From the cell containing the given text, extract its center point as (X, Y) coordinate. 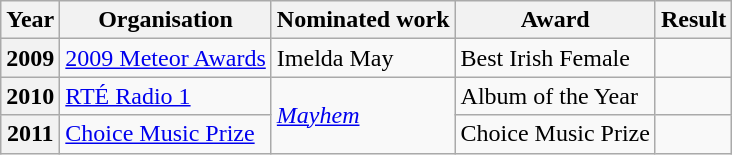
Mayhem (363, 115)
2011 (30, 134)
2009 Meteor Awards (166, 58)
2009 (30, 58)
Year (30, 20)
Album of the Year (555, 96)
Award (555, 20)
Result (693, 20)
Imelda May (363, 58)
Best Irish Female (555, 58)
2010 (30, 96)
RTÉ Radio 1 (166, 96)
Organisation (166, 20)
Nominated work (363, 20)
